For the text-containing cell, return its midpoint in [x, y] coordinate format. 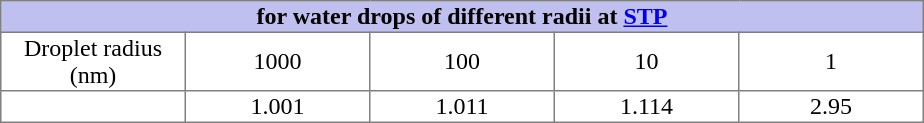
2.95 [831, 107]
1.011 [462, 107]
10 [646, 61]
Droplet radius (nm) [93, 61]
1 [831, 61]
for water drops of different radii at STP [462, 17]
100 [462, 61]
1.114 [646, 107]
1.001 [277, 107]
1000 [277, 61]
